Scan for the cell matching the given text and deliver its (X, Y) coordinate at center. 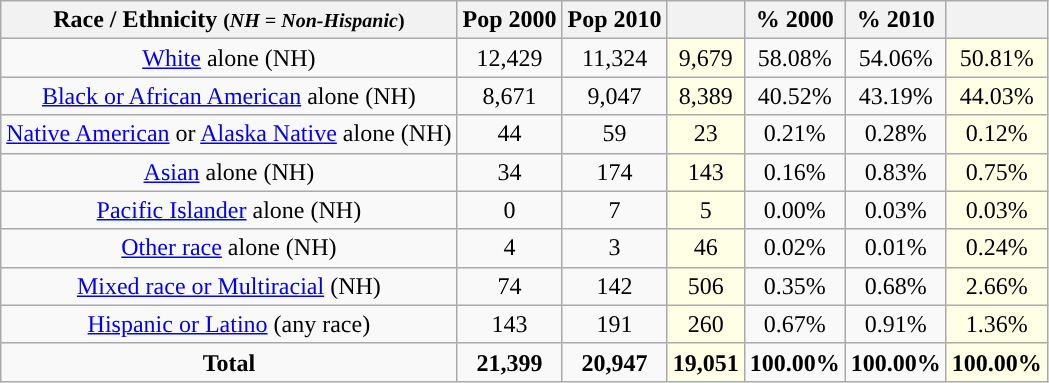
0.02% (794, 248)
50.81% (996, 58)
Mixed race or Multiracial (NH) (229, 286)
0.01% (896, 248)
3 (614, 248)
0.83% (896, 172)
59 (614, 134)
12,429 (510, 58)
Hispanic or Latino (any race) (229, 324)
54.06% (896, 58)
0.75% (996, 172)
Total (229, 362)
40.52% (794, 96)
0.00% (794, 210)
0.24% (996, 248)
4 (510, 248)
9,679 (706, 58)
0 (510, 210)
5 (706, 210)
44.03% (996, 96)
58.08% (794, 58)
20,947 (614, 362)
Pop 2000 (510, 20)
0.16% (794, 172)
506 (706, 286)
44 (510, 134)
0.67% (794, 324)
74 (510, 286)
% 2000 (794, 20)
46 (706, 248)
Pop 2010 (614, 20)
Race / Ethnicity (NH = Non-Hispanic) (229, 20)
0.35% (794, 286)
White alone (NH) (229, 58)
174 (614, 172)
11,324 (614, 58)
0.91% (896, 324)
0.21% (794, 134)
43.19% (896, 96)
Pacific Islander alone (NH) (229, 210)
2.66% (996, 286)
1.36% (996, 324)
Native American or Alaska Native alone (NH) (229, 134)
34 (510, 172)
Other race alone (NH) (229, 248)
0.68% (896, 286)
0.28% (896, 134)
7 (614, 210)
23 (706, 134)
142 (614, 286)
191 (614, 324)
19,051 (706, 362)
8,671 (510, 96)
21,399 (510, 362)
Asian alone (NH) (229, 172)
9,047 (614, 96)
% 2010 (896, 20)
Black or African American alone (NH) (229, 96)
0.12% (996, 134)
8,389 (706, 96)
260 (706, 324)
